Pinpoint the cell where the given text exists, returning its (X, Y) midpoint coordinate. 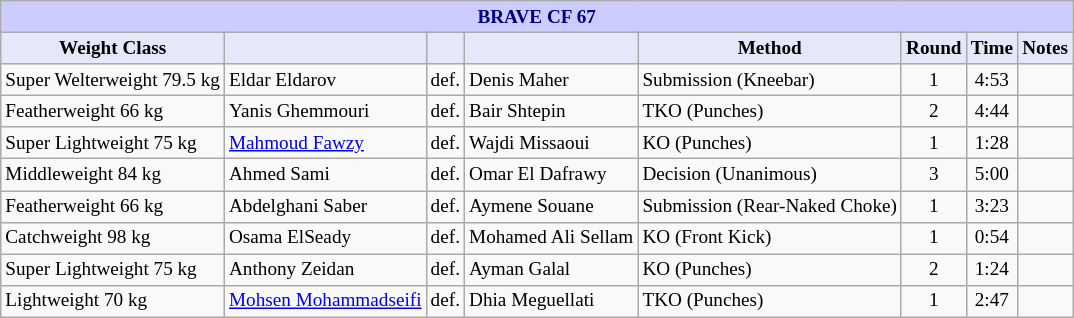
Omar El Dafrawy (552, 175)
Mahmoud Fawzy (325, 143)
Method (770, 48)
3:23 (992, 206)
Wajdi Missaoui (552, 143)
Yanis Ghemmouri (325, 111)
4:53 (992, 80)
Middleweight 84 kg (113, 175)
0:54 (992, 238)
Osama ElSeady (325, 238)
Submission (Kneebar) (770, 80)
Abdelghani Saber (325, 206)
Ayman Galal (552, 270)
Super Welterweight 79.5 kg (113, 80)
Bair Shtepin (552, 111)
Lightweight 70 kg (113, 301)
Mohsen Mohammadseifi (325, 301)
2:47 (992, 301)
Catchweight 98 kg (113, 238)
Submission (Rear-Naked Choke) (770, 206)
Round (934, 48)
Aymene Souane (552, 206)
1:28 (992, 143)
Mohamed Ali Sellam (552, 238)
KO (Front Kick) (770, 238)
Dhia Meguellati (552, 301)
Anthony Zeidan (325, 270)
Ahmed Sami (325, 175)
Notes (1046, 48)
Decision (Unanimous) (770, 175)
Denis Maher (552, 80)
1:24 (992, 270)
BRAVE CF 67 (537, 17)
5:00 (992, 175)
3 (934, 175)
Time (992, 48)
Eldar Eldarov (325, 80)
4:44 (992, 111)
Weight Class (113, 48)
